Output the (X, Y) coordinate of the center of the cell containing the given text.  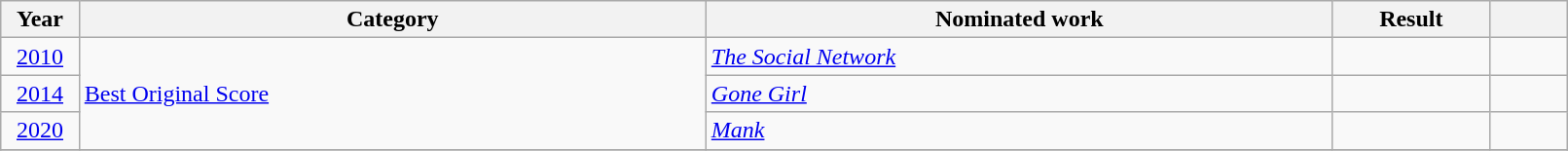
Year (40, 19)
Mank (1019, 131)
Gone Girl (1019, 94)
Nominated work (1019, 19)
The Social Network (1019, 57)
Category (392, 19)
2020 (40, 131)
Best Original Score (392, 94)
2014 (40, 94)
2010 (40, 57)
Result (1411, 19)
